Return (X, Y) of the center of cell containing provided text 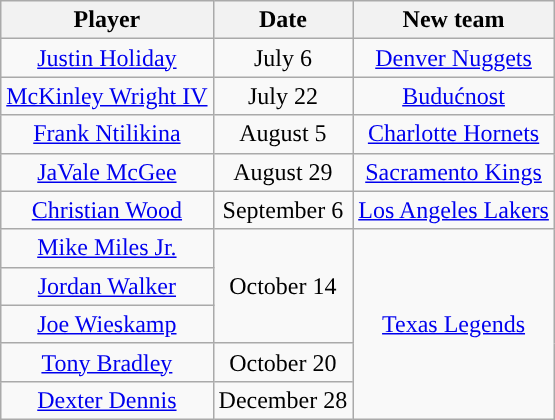
Tony Bradley (107, 362)
July 22 (283, 96)
Denver Nuggets (454, 58)
JaVale McGee (107, 172)
Jordan Walker (107, 286)
August 29 (283, 172)
Los Angeles Lakers (454, 210)
Justin Holiday (107, 58)
Player (107, 20)
McKinley Wright IV (107, 96)
Mike Miles Jr. (107, 248)
Joe Wieskamp (107, 324)
October 20 (283, 362)
Texas Legends (454, 324)
New team (454, 20)
Charlotte Hornets (454, 134)
July 6 (283, 58)
Christian Wood (107, 210)
Date (283, 20)
December 28 (283, 400)
Sacramento Kings (454, 172)
August 5 (283, 134)
Frank Ntilikina (107, 134)
October 14 (283, 286)
Dexter Dennis (107, 400)
September 6 (283, 210)
Budućnost (454, 96)
